Scan for the cell matching the given text and deliver its [X, Y] coordinate at center. 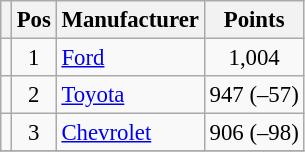
1,004 [254, 58]
Chevrolet [130, 133]
2 [34, 95]
947 (–57) [254, 95]
Points [254, 20]
Pos [34, 20]
Manufacturer [130, 20]
Toyota [130, 95]
906 (–98) [254, 133]
3 [34, 133]
Ford [130, 58]
1 [34, 58]
